Determine the [x, y] coordinate at the center of the cell enclosing the given text.  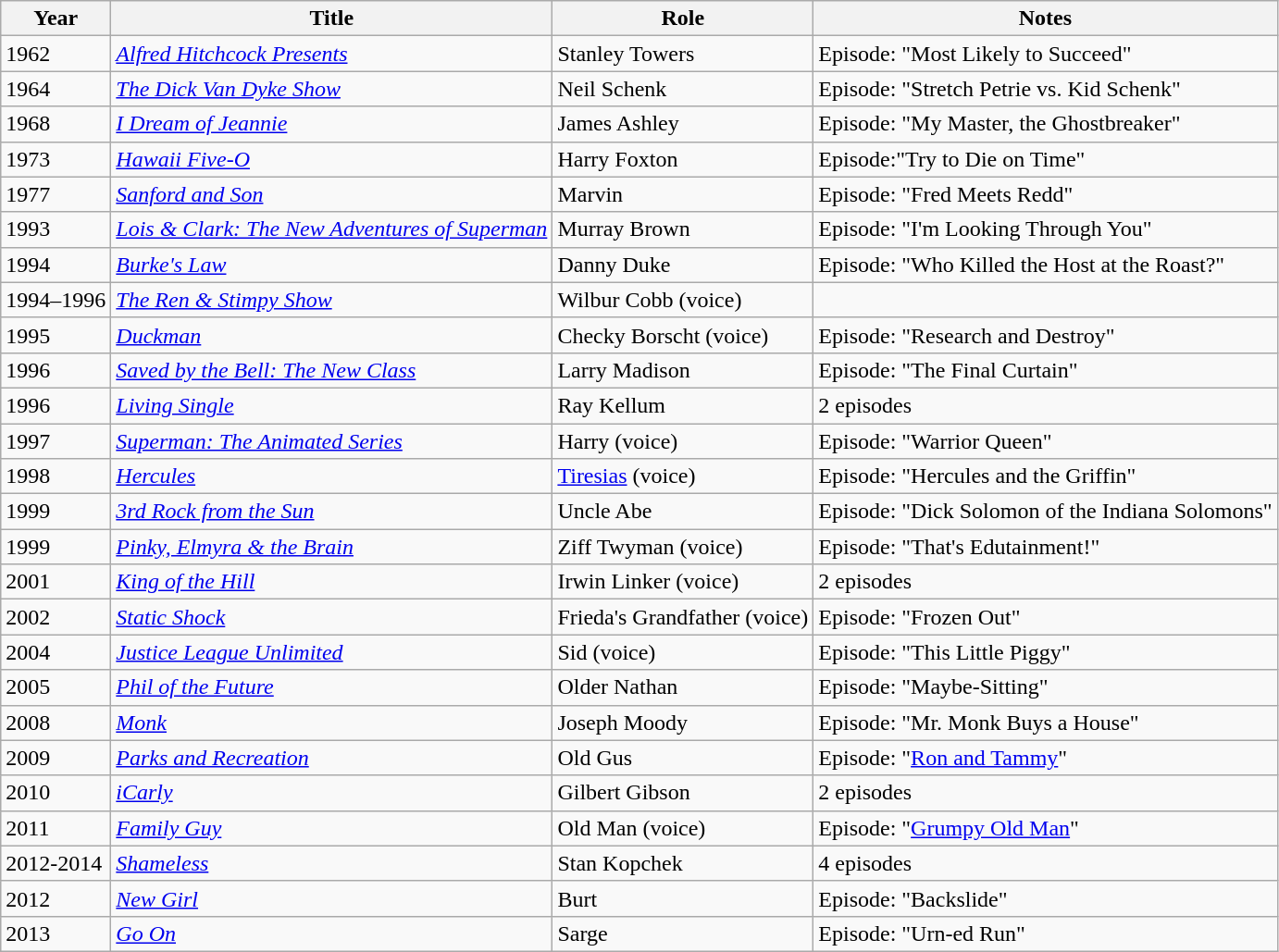
Episode: "Frozen Out" [1046, 617]
Old Man (voice) [683, 828]
Saved by the Bell: The New Class [331, 370]
2011 [56, 828]
Sarge [683, 933]
1995 [56, 335]
Episode: "Ron and Tammy" [1046, 758]
Irwin Linker (voice) [683, 582]
Lois & Clark: The New Adventures of Superman [331, 229]
1994–1996 [56, 300]
2002 [56, 617]
I Dream of Jeannie [331, 124]
2001 [56, 582]
Duckman [331, 335]
Episode: "That's Edutainment!" [1046, 547]
2012 [56, 898]
2013 [56, 933]
Ziff Twyman (voice) [683, 547]
Episode: "Urn-ed Run" [1046, 933]
Episode: "The Final Curtain" [1046, 370]
Gilbert Gibson [683, 793]
2004 [56, 652]
Episode: "Hercules and the Griffin" [1046, 476]
Harry Foxton [683, 159]
Episode: "Most Likely to Succeed" [1046, 54]
1998 [56, 476]
New Girl [331, 898]
Go On [331, 933]
Static Shock [331, 617]
Uncle Abe [683, 512]
Stanley Towers [683, 54]
Old Gus [683, 758]
Alfred Hitchcock Presents [331, 54]
Parks and Recreation [331, 758]
4 episodes [1046, 863]
iCarly [331, 793]
Living Single [331, 405]
Role [683, 19]
Wilbur Cobb (voice) [683, 300]
Stan Kopchek [683, 863]
Monk [331, 723]
Hercules [331, 476]
Larry Madison [683, 370]
Superman: The Animated Series [331, 441]
2005 [56, 687]
Family Guy [331, 828]
Episode: "Who Killed the Host at the Roast?" [1046, 265]
Marvin [683, 194]
Episode: "Dick Solomon of the Indiana Solomons" [1046, 512]
Burt [683, 898]
Burke's Law [331, 265]
Episode: "I'm Looking Through You" [1046, 229]
Episode: "This Little Piggy" [1046, 652]
Neil Schenk [683, 89]
Danny Duke [683, 265]
King of the Hill [331, 582]
Episode: "Fred Meets Redd" [1046, 194]
1962 [56, 54]
Episode: "Grumpy Old Man" [1046, 828]
Sid (voice) [683, 652]
2009 [56, 758]
Title [331, 19]
Ray Kellum [683, 405]
Older Nathan [683, 687]
The Ren & Stimpy Show [331, 300]
1997 [56, 441]
Episode:"Try to Die on Time" [1046, 159]
2012-2014 [56, 863]
1973 [56, 159]
1994 [56, 265]
Episode: "Mr. Monk Buys a House" [1046, 723]
2008 [56, 723]
Phil of the Future [331, 687]
Harry (voice) [683, 441]
Justice League Unlimited [331, 652]
Year [56, 19]
Sanford and Son [331, 194]
James Ashley [683, 124]
Episode: "Maybe-Sitting" [1046, 687]
1993 [56, 229]
Pinky, Elmyra & the Brain [331, 547]
Murray Brown [683, 229]
Tiresias (voice) [683, 476]
1968 [56, 124]
1977 [56, 194]
3rd Rock from the Sun [331, 512]
1964 [56, 89]
Shameless [331, 863]
Checky Borscht (voice) [683, 335]
2010 [56, 793]
Hawaii Five-O [331, 159]
Episode: "Warrior Queen" [1046, 441]
Episode: "Research and Destroy" [1046, 335]
Episode: "Stretch Petrie vs. Kid Schenk" [1046, 89]
Episode: "Backslide" [1046, 898]
Frieda's Grandfather (voice) [683, 617]
Joseph Moody [683, 723]
Notes [1046, 19]
Episode: "My Master, the Ghostbreaker" [1046, 124]
The Dick Van Dyke Show [331, 89]
